Detect which cell encompasses the target text, then output its [X, Y] center coordinate. 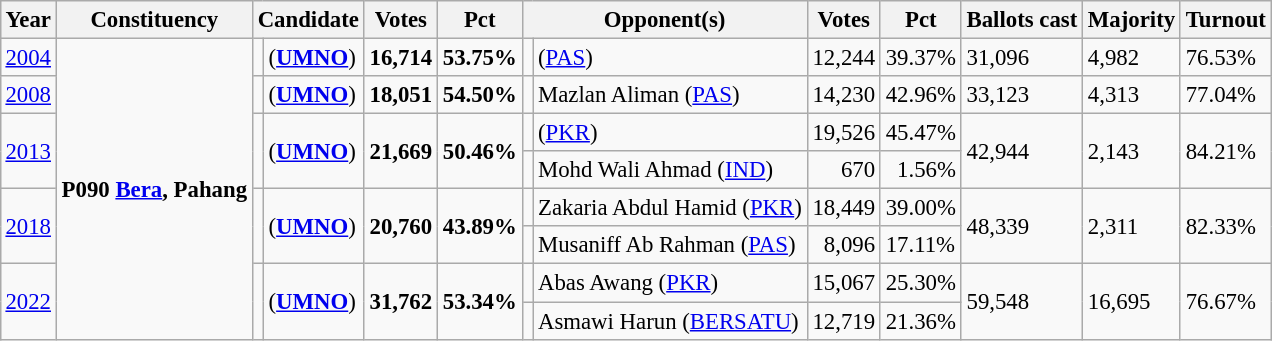
39.00% [920, 208]
Year [28, 20]
18,051 [400, 95]
Asmawi Harun (BERSATU) [670, 321]
33,123 [1022, 95]
(PAS) [670, 57]
21.36% [920, 321]
Mohd Wali Ahmad (IND) [670, 170]
Ballots cast [1022, 20]
76.53% [1226, 57]
39.37% [920, 57]
12,719 [844, 321]
2022 [28, 302]
2013 [28, 152]
14,230 [844, 95]
21,669 [400, 152]
4,313 [1132, 95]
53.34% [480, 302]
18,449 [844, 208]
P090 Bera, Pahang [154, 188]
Candidate [308, 20]
42,944 [1022, 152]
2,143 [1132, 152]
16,695 [1132, 302]
45.47% [920, 133]
50.46% [480, 152]
Opponent(s) [664, 20]
53.75% [480, 57]
Abas Awang (PKR) [670, 283]
20,760 [400, 226]
31,762 [400, 302]
1.56% [920, 170]
59,548 [1022, 302]
16,714 [400, 57]
31,096 [1022, 57]
Mazlan Aliman (PAS) [670, 95]
19,526 [844, 133]
43.89% [480, 226]
76.67% [1226, 302]
84.21% [1226, 152]
Constituency [154, 20]
82.33% [1226, 226]
17.11% [920, 245]
8,096 [844, 245]
Turnout [1226, 20]
670 [844, 170]
2008 [28, 95]
4,982 [1132, 57]
2004 [28, 57]
42.96% [920, 95]
12,244 [844, 57]
Zakaria Abdul Hamid (PKR) [670, 208]
77.04% [1226, 95]
15,067 [844, 283]
Majority [1132, 20]
Musaniff Ab Rahman (PAS) [670, 245]
25.30% [920, 283]
(PKR) [670, 133]
48,339 [1022, 226]
54.50% [480, 95]
2018 [28, 226]
2,311 [1132, 226]
